Scan for the cell matching the given text and deliver its [x, y] coordinate at center. 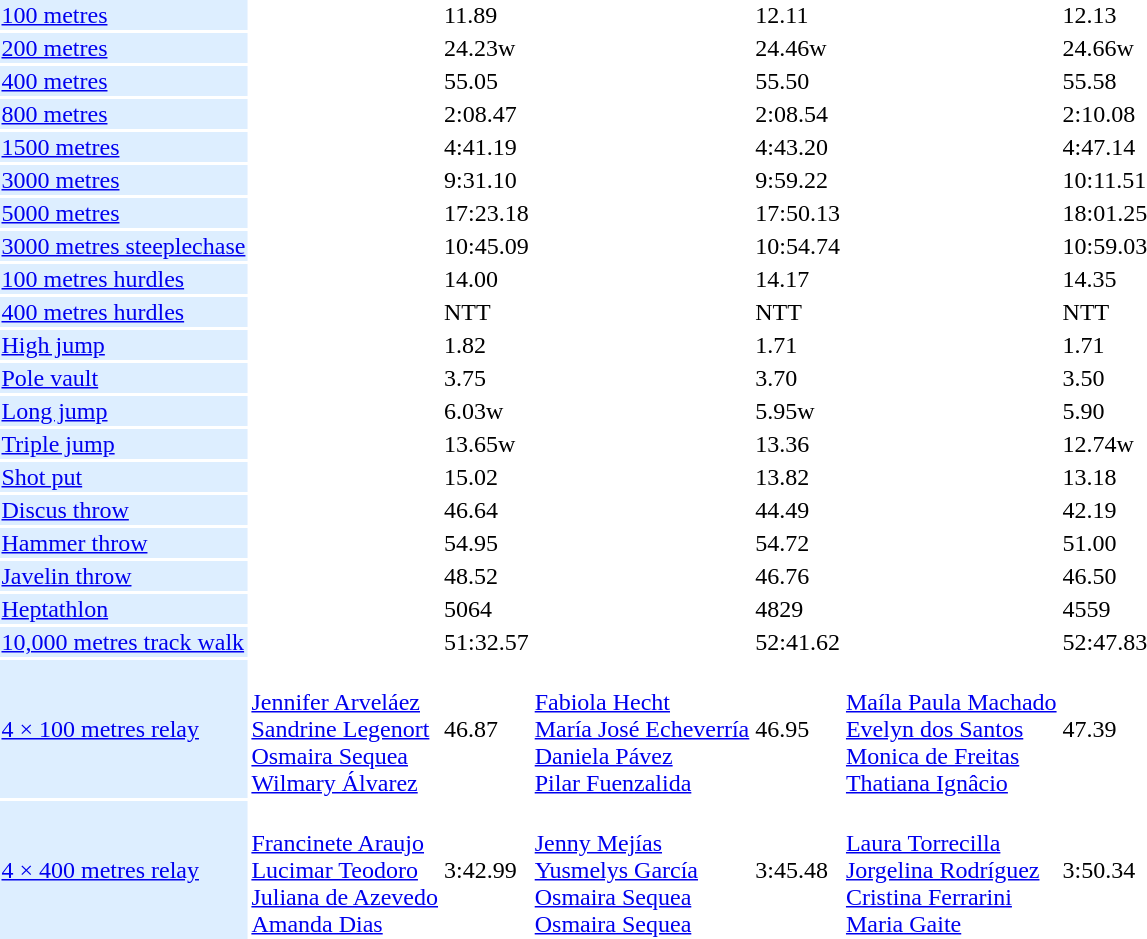
17:50.13 [798, 213]
400 metres hurdles [124, 312]
55.50 [798, 81]
54.72 [798, 543]
24.46w [798, 48]
46.76 [798, 576]
3000 metres steeplechase [124, 246]
46.95 [798, 729]
2:08.54 [798, 114]
3000 metres [124, 180]
100 metres hurdles [124, 279]
3:42.99 [487, 870]
1.82 [487, 345]
10:45.09 [487, 246]
17:23.18 [487, 213]
24.23w [487, 48]
100 metres [124, 15]
3:45.48 [798, 870]
5.95w [798, 411]
4 × 400 metres relay [124, 870]
Heptathlon [124, 609]
Pole vault [124, 378]
6.03w [487, 411]
4829 [798, 609]
Fabiola HechtMaría José EcheverríaDaniela PávezPilar Fuenzalida [642, 729]
2:08.47 [487, 114]
200 metres [124, 48]
11.89 [487, 15]
High jump [124, 345]
Hammer throw [124, 543]
400 metres [124, 81]
Discus throw [124, 510]
Jennifer ArveláezSandrine LegenortOsmaira SequeaWilmary Álvarez [345, 729]
48.52 [487, 576]
5000 metres [124, 213]
13.65w [487, 444]
Long jump [124, 411]
14.00 [487, 279]
5064 [487, 609]
55.05 [487, 81]
4 × 100 metres relay [124, 729]
46.64 [487, 510]
52:41.62 [798, 642]
46.87 [487, 729]
Francinete AraujoLucimar TeodoroJuliana de AzevedoAmanda Dias [345, 870]
Shot put [124, 477]
12.11 [798, 15]
13.36 [798, 444]
44.49 [798, 510]
4:41.19 [487, 147]
800 metres [124, 114]
Javelin throw [124, 576]
Jenny MejíasYusmelys GarcíaOsmaira SequeaOsmaira Sequea [642, 870]
4:43.20 [798, 147]
Laura TorrecillaJorgelina RodríguezCristina FerrariniMaria Gaite [951, 870]
Maíla Paula MachadoEvelyn dos SantosMonica de FreitasThatiana Ignâcio [951, 729]
1.71 [798, 345]
3.70 [798, 378]
13.82 [798, 477]
Triple jump [124, 444]
1500 metres [124, 147]
9:31.10 [487, 180]
10,000 metres track walk [124, 642]
14.17 [798, 279]
10:54.74 [798, 246]
51:32.57 [487, 642]
3.75 [487, 378]
15.02 [487, 477]
9:59.22 [798, 180]
54.95 [487, 543]
